Output the (x, y) coordinate of the center of the cell containing the given text.  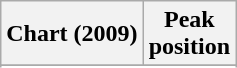
Chart (2009) (72, 34)
Peakposition (189, 34)
